Extract the [x, y] coordinate from the center of the cell holding the provided text.  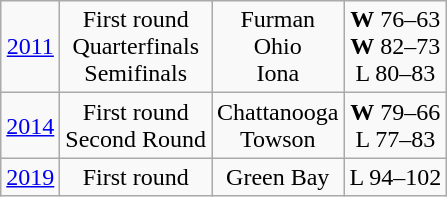
FurmanOhioIona [278, 47]
First round [136, 177]
W 79–66L 77–83 [396, 126]
2019 [30, 177]
W 76–63W 82–73L 80–83 [396, 47]
Green Bay [278, 177]
2014 [30, 126]
L 94–102 [396, 177]
First roundQuarterfinalsSemifinals [136, 47]
ChattanoogaTowson [278, 126]
2011 [30, 47]
First roundSecond Round [136, 126]
